For the text-containing cell, return its midpoint in [x, y] coordinate format. 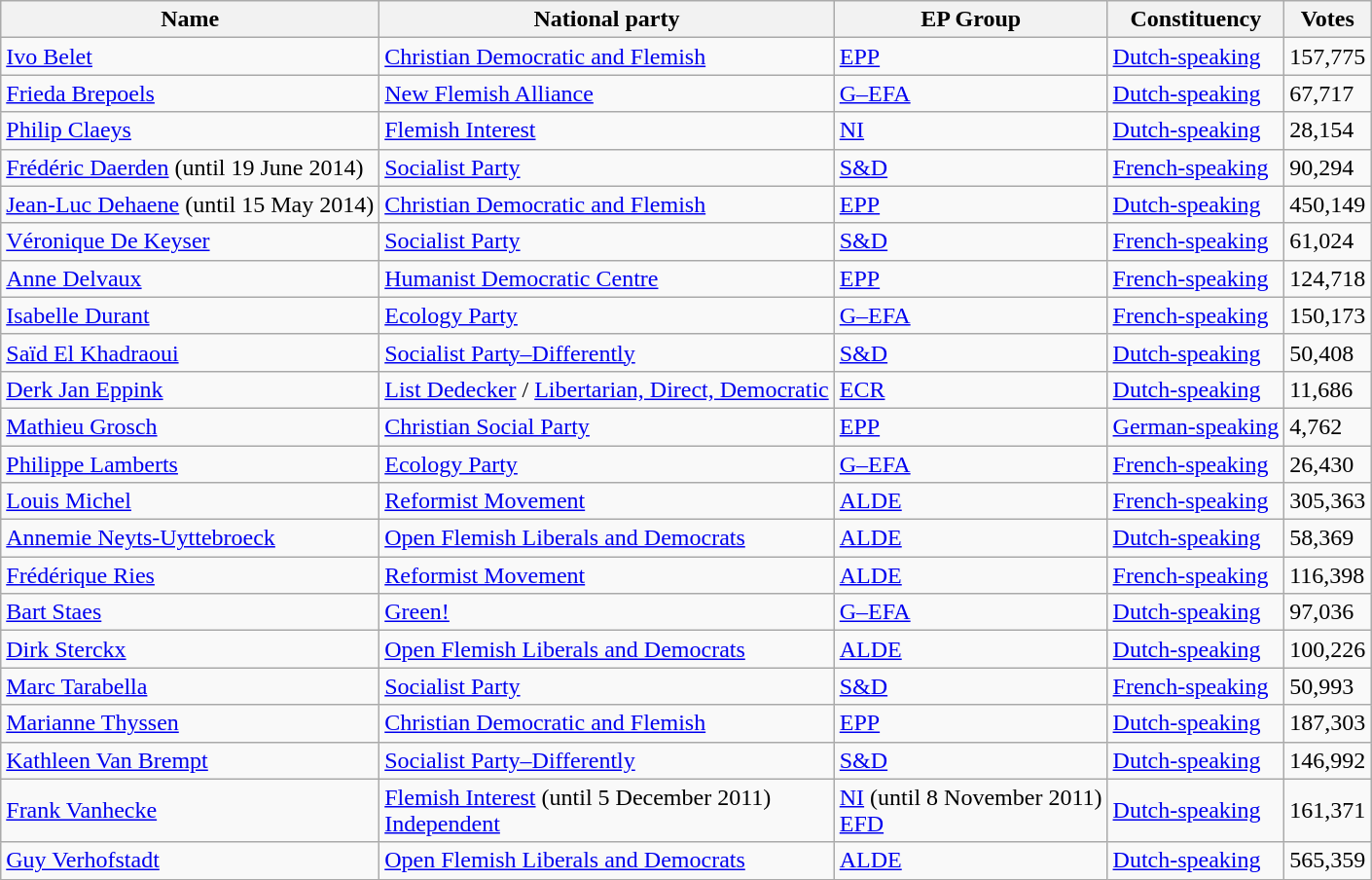
Dirk Sterckx [191, 649]
Saïd El Khadraoui [191, 352]
NI [971, 130]
67,717 [1327, 93]
100,226 [1327, 649]
Flemish Interest (until 5 December 2011) Independent [607, 810]
List Dedecker / Libertarian, Direct, Democratic [607, 389]
Votes [1327, 19]
90,294 [1327, 167]
116,398 [1327, 575]
161,371 [1327, 810]
Louis Michel [191, 501]
Isabelle Durant [191, 315]
Marc Tarabella [191, 686]
305,363 [1327, 501]
Bart Staes [191, 612]
450,149 [1327, 204]
NI (until 8 November 2011) EFD [971, 810]
Philippe Lamberts [191, 464]
150,173 [1327, 315]
11,686 [1327, 389]
26,430 [1327, 464]
28,154 [1327, 130]
Constituency [1196, 19]
Name [191, 19]
Frank Vanhecke [191, 810]
97,036 [1327, 612]
146,992 [1327, 760]
50,408 [1327, 352]
Flemish Interest [607, 130]
EP Group [971, 19]
Philip Claeys [191, 130]
New Flemish Alliance [607, 93]
Annemie Neyts-Uyttebroeck [191, 538]
Véronique De Keyser [191, 241]
Guy Verhofstadt [191, 861]
61,024 [1327, 241]
Marianne Thyssen [191, 723]
German-speaking [1196, 426]
Frédérique Ries [191, 575]
187,303 [1327, 723]
Kathleen Van Brempt [191, 760]
Anne Delvaux [191, 278]
ECR [971, 389]
Green! [607, 612]
Frieda Brepoels [191, 93]
National party [607, 19]
Mathieu Grosch [191, 426]
4,762 [1327, 426]
58,369 [1327, 538]
Jean-Luc Dehaene (until 15 May 2014) [191, 204]
Christian Social Party [607, 426]
Ivo Belet [191, 56]
Humanist Democratic Centre [607, 278]
50,993 [1327, 686]
565,359 [1327, 861]
Derk Jan Eppink [191, 389]
124,718 [1327, 278]
157,775 [1327, 56]
Frédéric Daerden (until 19 June 2014) [191, 167]
